Detect which cell encompasses the target text, then output its [X, Y] center coordinate. 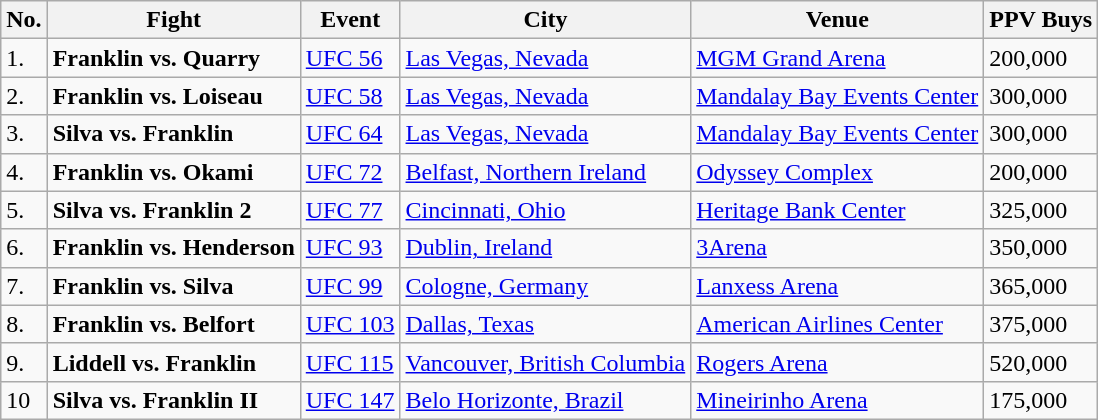
American Airlines Center [838, 324]
UFC 56 [350, 58]
Fight [174, 20]
Rogers Arena [838, 362]
UFC 93 [350, 248]
Franklin vs. Okami [174, 172]
Cologne, Germany [546, 286]
Belo Horizonte, Brazil [546, 400]
MGM Grand Arena [838, 58]
UFC 103 [350, 324]
Belfast, Northern Ireland [546, 172]
Liddell vs. Franklin [174, 362]
Dallas, Texas [546, 324]
1. [24, 58]
UFC 72 [350, 172]
No. [24, 20]
7. [24, 286]
Franklin vs. Silva [174, 286]
Franklin vs. Loiseau [174, 96]
PPV Buys [1041, 20]
3Arena [838, 248]
350,000 [1041, 248]
Franklin vs. Quarry [174, 58]
Venue [838, 20]
175,000 [1041, 400]
Odyssey Complex [838, 172]
Dublin, Ireland [546, 248]
UFC 147 [350, 400]
Franklin vs. Henderson [174, 248]
UFC 77 [350, 210]
UFC 64 [350, 134]
10 [24, 400]
375,000 [1041, 324]
Event [350, 20]
6. [24, 248]
Silva vs. Franklin II [174, 400]
365,000 [1041, 286]
9. [24, 362]
Vancouver, British Columbia [546, 362]
City [546, 20]
UFC 58 [350, 96]
Cincinnati, Ohio [546, 210]
5. [24, 210]
Silva vs. Franklin [174, 134]
UFC 115 [350, 362]
Silva vs. Franklin 2 [174, 210]
Mineirinho Arena [838, 400]
2. [24, 96]
4. [24, 172]
520,000 [1041, 362]
UFC 99 [350, 286]
8. [24, 324]
3. [24, 134]
325,000 [1041, 210]
Franklin vs. Belfort [174, 324]
Lanxess Arena [838, 286]
Heritage Bank Center [838, 210]
